Return (x, y) of the center of cell containing provided text 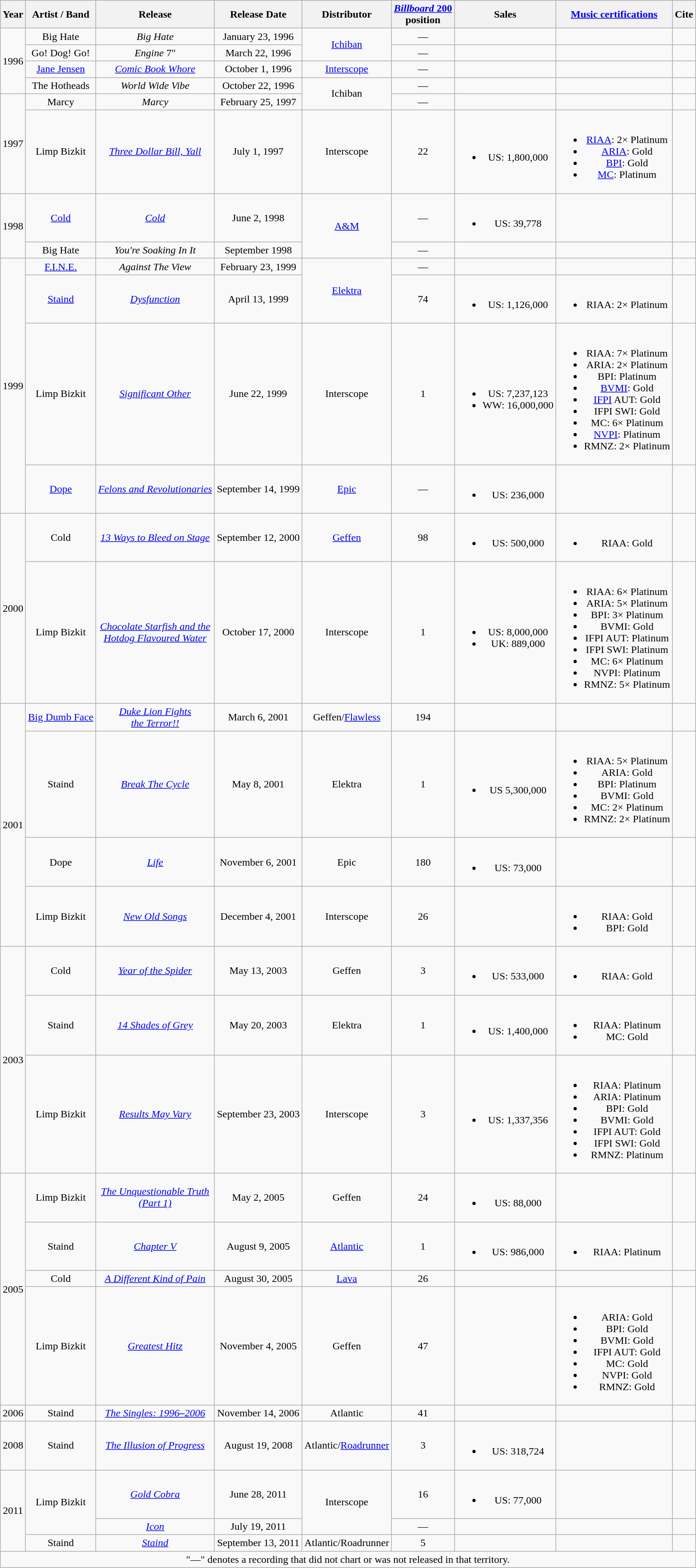
US: 7,237,123WW: 16,000,000 (505, 394)
Year of the Spider (155, 971)
May 2, 2005 (258, 1198)
US: 77,000 (505, 1494)
US: 500,000 (505, 538)
Greatest Hitz (155, 1345)
Significant Other (155, 394)
December 4, 2001 (258, 916)
US: 88,000 (505, 1198)
New Old Songs (155, 916)
Geffen/Flawless (347, 717)
Break The Cycle (155, 784)
September 13, 2011 (258, 1543)
Comic Book Whore (155, 69)
Cite (684, 15)
US: 318,724 (505, 1445)
24 (423, 1198)
RIAA: PlatinumMC: Gold (614, 1025)
Against The View (155, 266)
July 19, 2011 (258, 1527)
March 22, 1996 (258, 53)
May 8, 2001 (258, 784)
2011 (13, 1510)
14 Shades of Grey (155, 1025)
March 6, 2001 (258, 717)
A Different Kind of Pain (155, 1278)
US: 236,000 (505, 489)
F.I.N.E. (61, 266)
2001 (13, 825)
February 23, 1999 (258, 266)
RIAA: Platinum (614, 1246)
2003 (13, 1060)
US 5,300,000 (505, 784)
January 23, 1996 (258, 37)
Release (155, 15)
US: 73,000 (505, 862)
Results May Vary (155, 1114)
Duke Lion Fights the Terror!! (155, 717)
Year (13, 15)
September 12, 2000 (258, 538)
US: 986,000 (505, 1246)
"—" denotes a recording that did not chart or was not released in that territory. (348, 1559)
August 30, 2005 (258, 1278)
RIAA: 7× PlatinumARIA: 2× PlatinumBPI: PlatinumBVMI: GoldIFPI AUT: GoldIFPI SWI: GoldMC: 6× PlatinumNVPI: PlatinumRMNZ: 2× Platinum (614, 394)
Chapter V (155, 1246)
Engine 7" (155, 53)
RIAA: PlatinumARIA: PlatinumBPI: GoldBVMI: GoldIFPI AUT: GoldIFPI SWI: GoldRMNZ: Platinum (614, 1114)
Life (155, 862)
August 19, 2008 (258, 1445)
May 13, 2003 (258, 971)
The Singles: 1996–2006 (155, 1413)
November 6, 2001 (258, 862)
You're Soaking In It (155, 250)
5 (423, 1543)
October 1, 1996 (258, 69)
Chocolate Starfish and the Hotdog Flavoured Water (155, 632)
June 22, 1999 (258, 394)
2000 (13, 608)
The Unquestionable Truth (Part 1) (155, 1198)
2006 (13, 1413)
October 22, 1996 (258, 85)
RIAA: GoldBPI: Gold (614, 916)
Lava (347, 1278)
98 (423, 538)
74 (423, 299)
47 (423, 1345)
November 4, 2005 (258, 1345)
US: 1,800,000 (505, 152)
1998 (13, 226)
November 14, 2006 (258, 1413)
RIAA: 2× Platinum (614, 299)
Billboard 200position (423, 15)
A&M (347, 226)
194 (423, 717)
US: 533,000 (505, 971)
13 Ways to Bleed on Stage (155, 538)
RIAA: 6× PlatinumARIA: 5× PlatinumBPI: 3× PlatinumBVMI: GoldIFPI AUT: PlatinumIFPI SWI: PlatinumMC: 6× PlatinumNVPI: PlatinumRMNZ: 5× Platinum (614, 632)
1996 (13, 61)
1997 (13, 143)
September 1998 (258, 250)
Felons and Revolutionaries (155, 489)
Jane Jensen (61, 69)
2005 (13, 1289)
Go! Dog! Go! (61, 53)
US: 1,337,356 (505, 1114)
41 (423, 1413)
Big Dumb Face (61, 717)
World Wide Vibe (155, 85)
August 9, 2005 (258, 1246)
180 (423, 862)
RIAA: 5× PlatinumARIA: GoldBPI: PlatinumBVMI: GoldMC: 2× PlatinumRMNZ: 2× Platinum (614, 784)
October 17, 2000 (258, 632)
The Hotheads (61, 85)
US: 1,400,000 (505, 1025)
February 25, 1997 (258, 102)
Three Dollar Bill, Yall (155, 152)
September 23, 2003 (258, 1114)
September 14, 1999 (258, 489)
16 (423, 1494)
RIAA: 2× PlatinumARIA: GoldBPI: GoldMC: Platinum (614, 152)
Distributor (347, 15)
June 28, 2011 (258, 1494)
Dysfunction (155, 299)
US: 1,126,000 (505, 299)
2008 (13, 1445)
Release Date (258, 15)
April 13, 1999 (258, 299)
Icon (155, 1527)
ARIA: GoldBPI: GoldBVMI: GoldIFPI AUT: GoldMC: GoldNVPI: GoldRMNZ: Gold (614, 1345)
The Illusion of Progress (155, 1445)
Sales (505, 15)
22 (423, 152)
US: 39,778 (505, 217)
Artist / Band (61, 15)
1999 (13, 386)
Music certifications (614, 15)
June 2, 1998 (258, 217)
July 1, 1997 (258, 152)
US: 8,000,000UK: 889,000 (505, 632)
Gold Cobra (155, 1494)
May 20, 2003 (258, 1025)
